Extract the [X, Y] coordinate from the center of the cell holding the provided text.  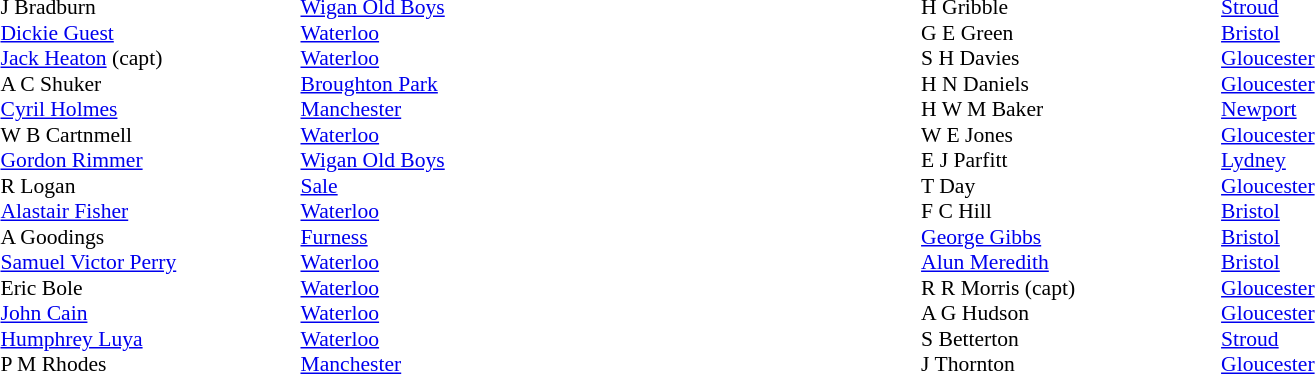
Gordon Rimmer [150, 161]
Broughton Park [372, 84]
A Goodings [150, 237]
Humphrey Luya [150, 339]
H N Daniels [1071, 84]
S H Davies [1071, 59]
Manchester [372, 109]
Alastair Fisher [150, 211]
R R Morris (capt) [1071, 288]
Furness [372, 237]
Dickie Guest [150, 33]
G E Green [1071, 33]
E J Parfitt [1071, 161]
Wigan Old Boys [372, 161]
Samuel Victor Perry [150, 263]
S Betterton [1071, 339]
Sale [372, 186]
F C Hill [1071, 211]
Alun Meredith [1071, 263]
Cyril Holmes [150, 109]
A G Hudson [1071, 313]
W E Jones [1071, 135]
Jack Heaton (capt) [150, 59]
R Logan [150, 186]
Eric Bole [150, 288]
Lydney [1268, 161]
Stroud [1268, 339]
Newport [1268, 109]
A C Shuker [150, 84]
T Day [1071, 186]
H W M Baker [1071, 109]
George Gibbs [1071, 237]
W B Cartnmell [150, 135]
John Cain [150, 313]
